Locate the cell with the specified text and output its [X, Y] center coordinate. 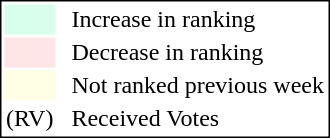
Not ranked previous week [198, 85]
Decrease in ranking [198, 53]
(RV) [29, 119]
Increase in ranking [198, 19]
Received Votes [198, 119]
